From the cell containing the given text, extract its center point as [X, Y] coordinate. 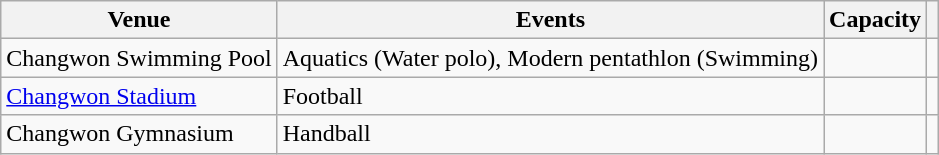
Changwon Swimming Pool [139, 58]
Changwon Gymnasium [139, 134]
Capacity [876, 20]
Aquatics (Water polo), Modern pentathlon (Swimming) [550, 58]
Events [550, 20]
Venue [139, 20]
Changwon Stadium [139, 96]
Football [550, 96]
Handball [550, 134]
